From the cell containing the given text, extract its center point as [x, y] coordinate. 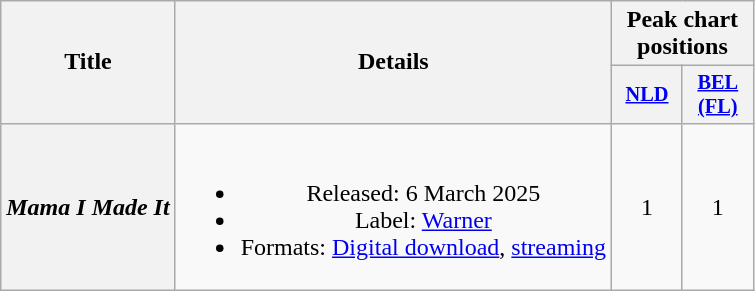
Title [88, 62]
BEL(FL) [718, 95]
Released: 6 March 2025Label: WarnerFormats: Digital download, streaming [393, 206]
Mama I Made It [88, 206]
Details [393, 62]
NLD [648, 95]
Peak chart positions [683, 34]
